Extract the (X, Y) coordinate from the center of the cell holding the provided text.  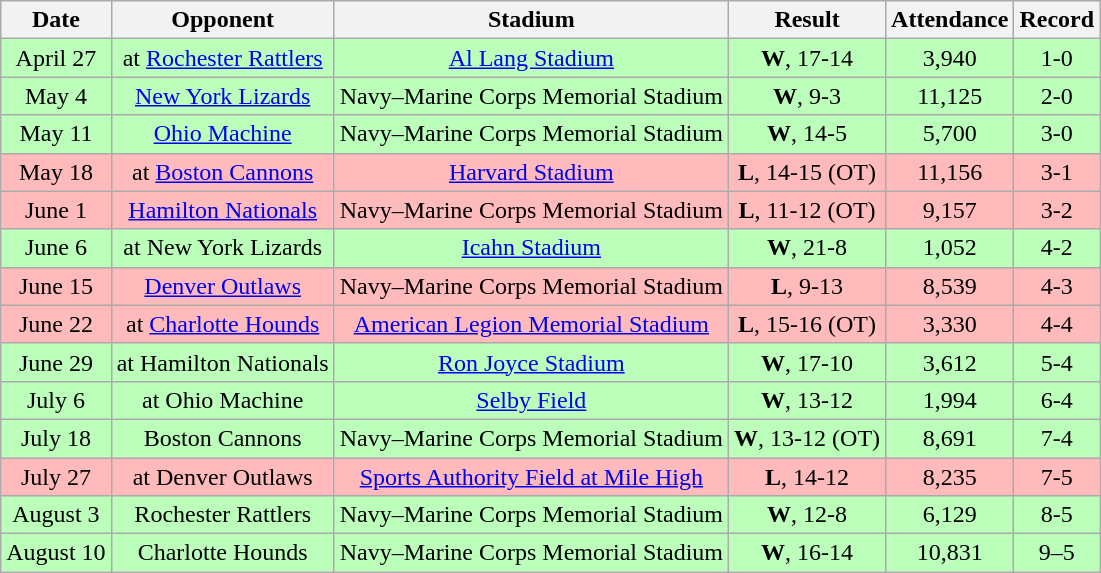
Result (808, 20)
L, 9-13 (808, 286)
2-0 (1057, 96)
8,235 (950, 477)
Opponent (222, 20)
Sports Authority Field at Mile High (531, 477)
Ron Joyce Stadium (531, 362)
August 10 (56, 553)
Selby Field (531, 400)
W, 14-5 (808, 134)
Harvard Stadium (531, 172)
W, 21-8 (808, 248)
Ohio Machine (222, 134)
W, 17-14 (808, 58)
at Ohio Machine (222, 400)
Al Lang Stadium (531, 58)
May 11 (56, 134)
W, 12-8 (808, 515)
5,700 (950, 134)
June 22 (56, 324)
8-5 (1057, 515)
at Rochester Rattlers (222, 58)
April 27 (56, 58)
3,330 (950, 324)
June 15 (56, 286)
W, 9-3 (808, 96)
Charlotte Hounds (222, 553)
9–5 (1057, 553)
Icahn Stadium (531, 248)
3-2 (1057, 210)
Stadium (531, 20)
Denver Outlaws (222, 286)
3-0 (1057, 134)
at Hamilton Nationals (222, 362)
Hamilton Nationals (222, 210)
June 6 (56, 248)
1,994 (950, 400)
3,940 (950, 58)
July 27 (56, 477)
May 18 (56, 172)
11,125 (950, 96)
August 3 (56, 515)
Record (1057, 20)
at Charlotte Hounds (222, 324)
9,157 (950, 210)
1,052 (950, 248)
July 6 (56, 400)
July 18 (56, 438)
Attendance (950, 20)
May 4 (56, 96)
June 1 (56, 210)
at Denver Outlaws (222, 477)
6,129 (950, 515)
8,691 (950, 438)
3-1 (1057, 172)
11,156 (950, 172)
4-3 (1057, 286)
1-0 (1057, 58)
3,612 (950, 362)
W, 13-12 (OT) (808, 438)
New York Lizards (222, 96)
W, 16-14 (808, 553)
at New York Lizards (222, 248)
June 29 (56, 362)
10,831 (950, 553)
7-4 (1057, 438)
7-5 (1057, 477)
L, 15-16 (OT) (808, 324)
Date (56, 20)
4-4 (1057, 324)
Rochester Rattlers (222, 515)
American Legion Memorial Stadium (531, 324)
8,539 (950, 286)
W, 17-10 (808, 362)
L, 11-12 (OT) (808, 210)
4-2 (1057, 248)
at Boston Cannons (222, 172)
L, 14-15 (OT) (808, 172)
W, 13-12 (808, 400)
L, 14-12 (808, 477)
6-4 (1057, 400)
5-4 (1057, 362)
Boston Cannons (222, 438)
